Detect which cell encompasses the target text, then output its (x, y) center coordinate. 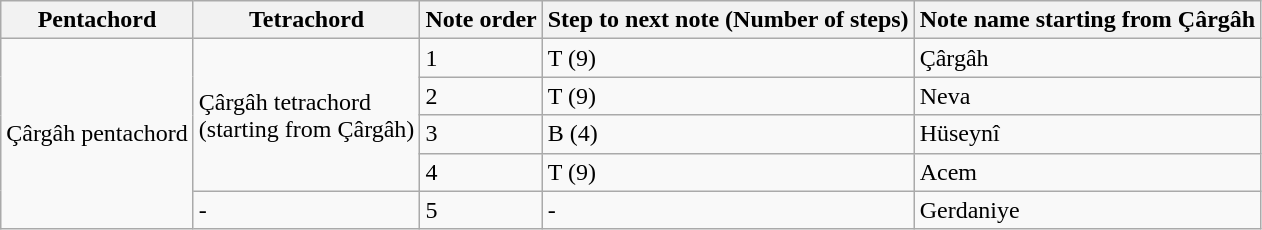
Gerdaniye (1088, 210)
5 (481, 210)
Çârgâh tetrachord(starting from Çârgâh) (306, 115)
Hüseynî (1088, 134)
B (4) (728, 134)
Çârgâh pentachord (98, 134)
Neva (1088, 96)
Tetrachord (306, 20)
3 (481, 134)
4 (481, 172)
1 (481, 58)
Çârgâh (1088, 58)
2 (481, 96)
Step to next note (Number of steps) (728, 20)
Acem (1088, 172)
Note name starting from Çârgâh (1088, 20)
Note order (481, 20)
Pentachord (98, 20)
